For the text-containing cell, return its midpoint in [X, Y] coordinate format. 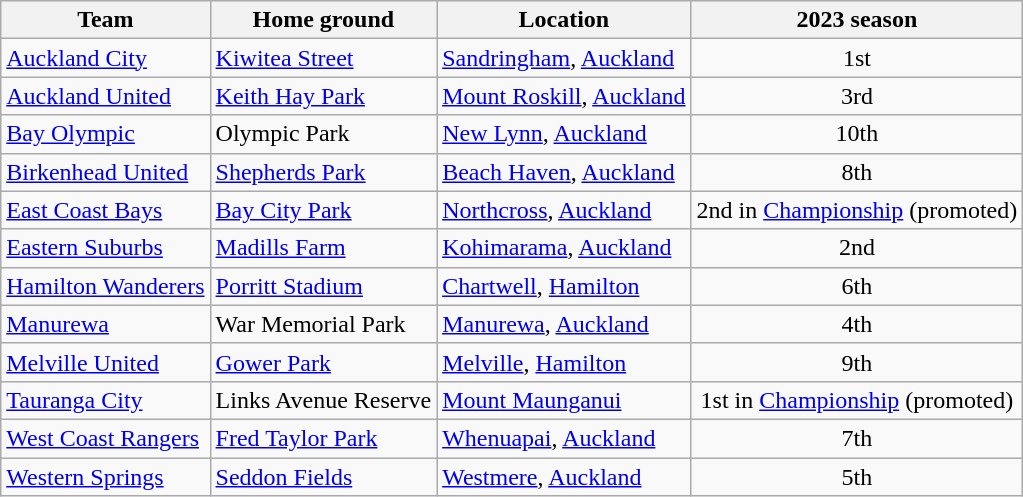
Beach Haven, Auckland [564, 172]
7th [857, 438]
Gower Park [324, 362]
8th [857, 172]
Mount Roskill, Auckland [564, 96]
Fred Taylor Park [324, 438]
4th [857, 324]
Westmere, Auckland [564, 477]
East Coast Bays [106, 210]
Tauranga City [106, 400]
Whenuapai, Auckland [564, 438]
Bay City Park [324, 210]
Birkenhead United [106, 172]
Melville United [106, 362]
Links Avenue Reserve [324, 400]
Location [564, 20]
2nd [857, 248]
Manurewa [106, 324]
Melville, Hamilton [564, 362]
Kiwitea Street [324, 58]
Porritt Stadium [324, 286]
New Lynn, Auckland [564, 134]
Hamilton Wanderers [106, 286]
2nd in Championship (promoted) [857, 210]
9th [857, 362]
5th [857, 477]
2023 season [857, 20]
Mount Maunganui [564, 400]
Madills Farm [324, 248]
3rd [857, 96]
Auckland United [106, 96]
Olympic Park [324, 134]
Seddon Fields [324, 477]
Eastern Suburbs [106, 248]
1st [857, 58]
Northcross, Auckland [564, 210]
10th [857, 134]
1st in Championship (promoted) [857, 400]
Team [106, 20]
West Coast Rangers [106, 438]
Sandringham, Auckland [564, 58]
Auckland City [106, 58]
Keith Hay Park [324, 96]
Shepherds Park [324, 172]
War Memorial Park [324, 324]
Home ground [324, 20]
Manurewa, Auckland [564, 324]
Kohimarama, Auckland [564, 248]
Bay Olympic [106, 134]
6th [857, 286]
Western Springs [106, 477]
Chartwell, Hamilton [564, 286]
